Return the [X, Y] coordinate for the center point of the cell that contains the specified text.  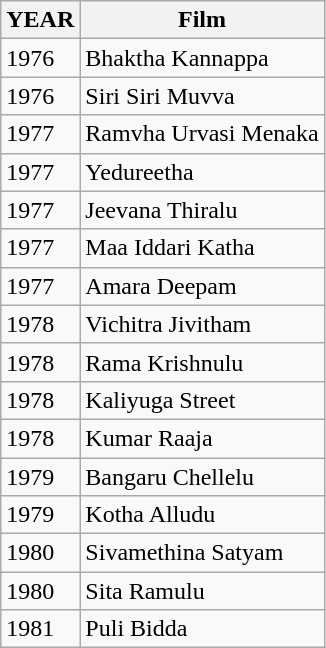
Bangaru Chellelu [202, 477]
Kotha Alludu [202, 515]
Film [202, 20]
Sita Ramulu [202, 591]
Rama Krishnulu [202, 362]
Yedureetha [202, 172]
YEAR [40, 20]
Siri Siri Muvva [202, 96]
Sivamethina Satyam [202, 553]
Ramvha Urvasi Menaka [202, 134]
Bhaktha Kannappa [202, 58]
Vichitra Jivitham [202, 324]
Amara Deepam [202, 286]
Puli Bidda [202, 629]
Kumar Raaja [202, 438]
Maa Iddari Katha [202, 248]
1981 [40, 629]
Kaliyuga Street [202, 400]
Jeevana Thiralu [202, 210]
